From the cell containing the given text, extract its center point as (X, Y) coordinate. 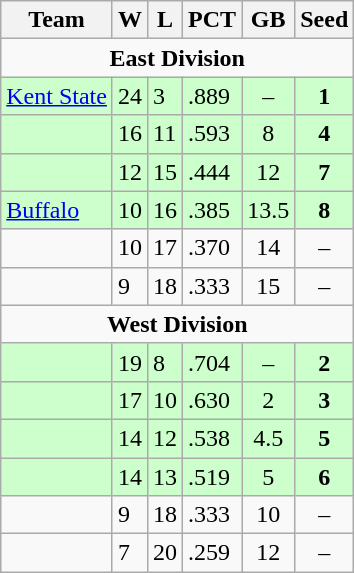
.630 (212, 400)
Kent State (57, 96)
19 (130, 362)
11 (166, 134)
.519 (212, 477)
East Division (178, 58)
6 (324, 477)
.889 (212, 96)
4 (324, 134)
Team (57, 20)
.370 (212, 248)
.593 (212, 134)
.704 (212, 362)
4.5 (268, 438)
West Division (178, 324)
13.5 (268, 210)
PCT (212, 20)
.259 (212, 553)
L (166, 20)
.444 (212, 172)
Seed (324, 20)
13 (166, 477)
GB (268, 20)
W (130, 20)
.385 (212, 210)
24 (130, 96)
20 (166, 553)
Buffalo (57, 210)
.538 (212, 438)
1 (324, 96)
